Find where the given text appears and provide that cell's center as (x, y) coordinate. 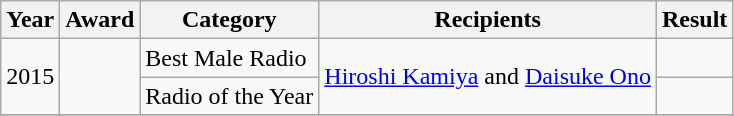
Year (30, 20)
Radio of the Year (230, 96)
Award (100, 20)
Recipients (488, 20)
Category (230, 20)
Hiroshi Kamiya and Daisuke Ono (488, 77)
2015 (30, 77)
Best Male Radio (230, 58)
Result (694, 20)
